Return the (X, Y) coordinate for the center point of the cell that contains the specified text.  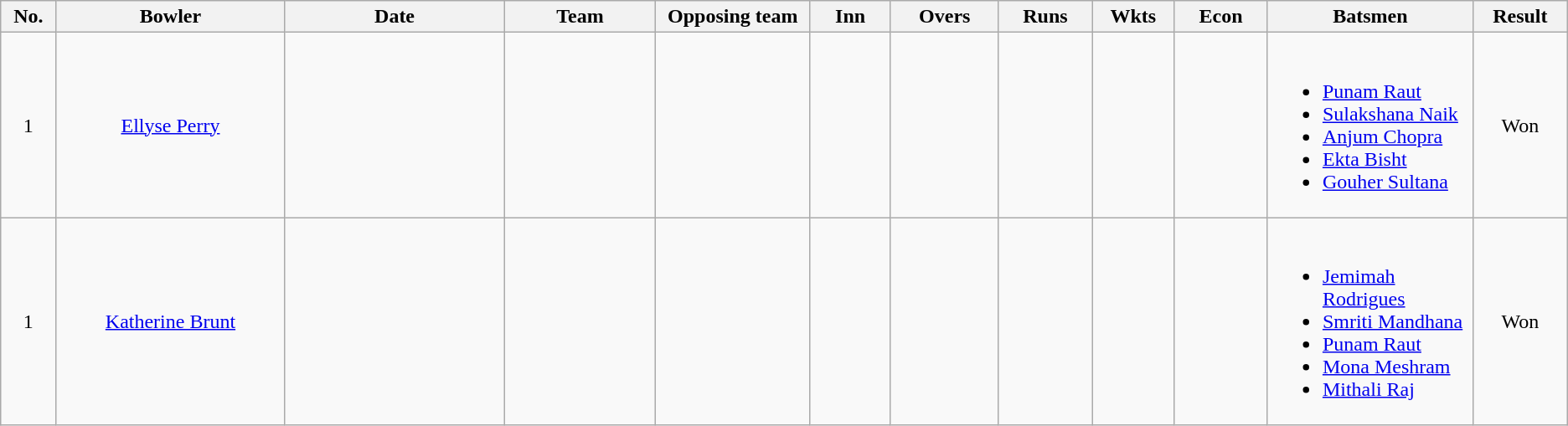
Opposing team (733, 17)
Runs (1045, 17)
Punam RautSulakshana NaikAnjum ChopraEkta BishtGouher Sultana (1370, 126)
Bowler (171, 17)
No. (28, 17)
Econ (1221, 17)
Batsmen (1370, 17)
Date (395, 17)
Inn (850, 17)
Ellyse Perry (171, 126)
Team (580, 17)
Jemimah RodriguesSmriti MandhanaPunam RautMona MeshramMithali Raj (1370, 321)
Wkts (1133, 17)
Katherine Brunt (171, 321)
Result (1519, 17)
Overs (945, 17)
